Determine the (X, Y) coordinate at the center of the cell enclosing the given text.  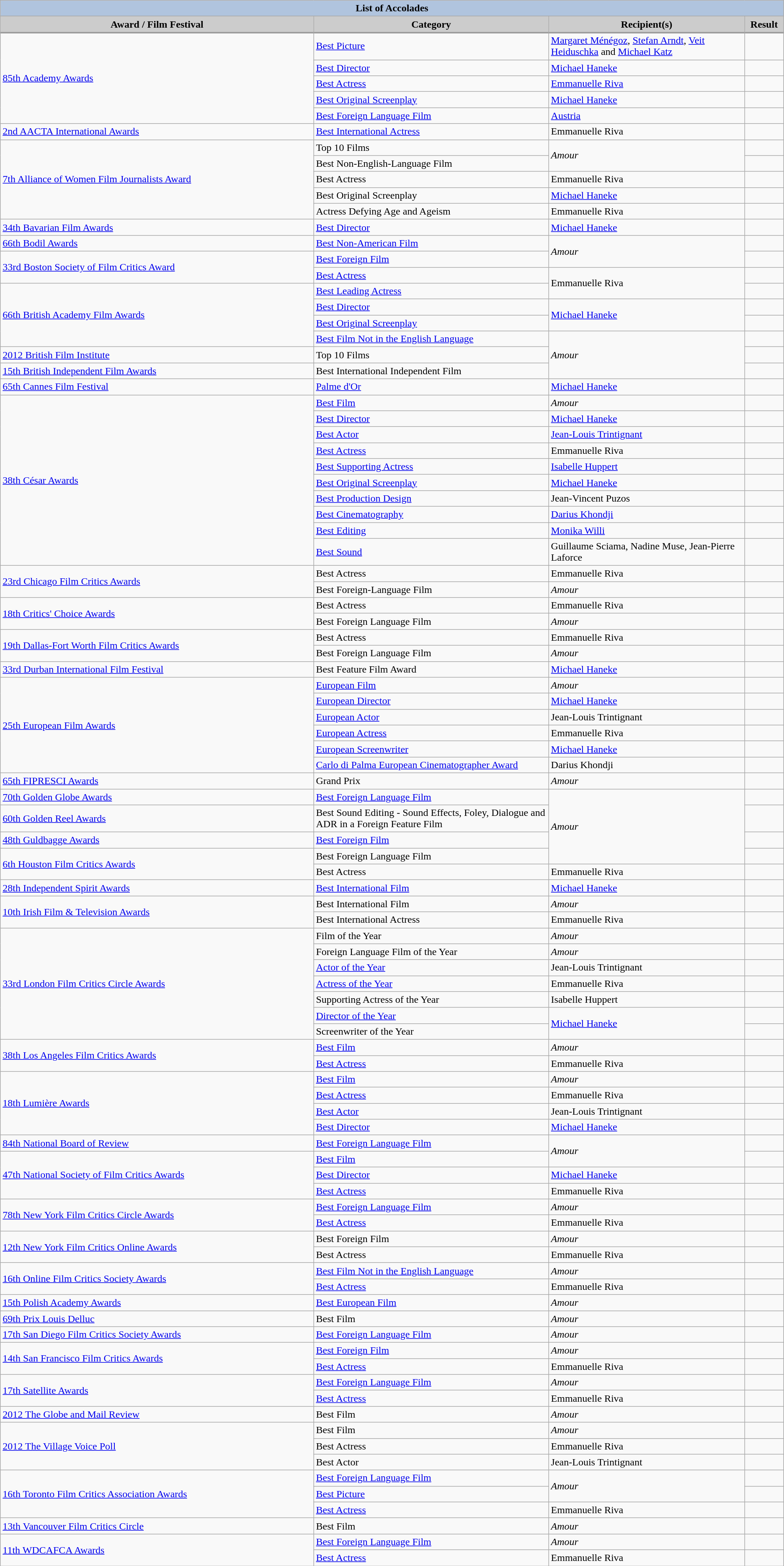
Screenwriter of the Year (431, 1031)
Actress Defying Age and Ageism (431, 211)
23rd Chicago Film Critics Awards (157, 582)
47th National Society of Film Critics Awards (157, 1175)
Margaret Ménégoz, Stefan Arndt, Veit Heiduschka and Michael Katz (647, 46)
12th New York Film Critics Online Awards (157, 1247)
2012 The Globe and Mail Review (157, 1414)
15th British Independent Film Awards (157, 371)
18th Critics' Choice Awards (157, 613)
Award / Film Festival (157, 24)
25th European Film Awards (157, 725)
17th Satellite Awards (157, 1390)
48th Guldbagge Awards (157, 840)
European Actress (431, 733)
28th Independent Spirit Awards (157, 888)
18th Lumière Awards (157, 1103)
Best Feature Film Award (431, 669)
Grand Prix (431, 781)
Best Leading Actress (431, 291)
Director of the Year (431, 1015)
2012 British Film Institute (157, 355)
Best Sound Editing - Sound Effects, Foley, Dialogue and ADR in a Foreign Feature Film (431, 819)
15th Polish Academy Awards (157, 1302)
16th Toronto Film Critics Association Awards (157, 1494)
60th Golden Reel Awards (157, 819)
Best International Independent Film (431, 371)
Best Editing (431, 530)
Monika Willi (647, 530)
10th Irish Film & Television Awards (157, 912)
38th César Awards (157, 480)
Actress of the Year (431, 984)
14th San Francisco Film Critics Awards (157, 1359)
Best Foreign-Language Film (431, 590)
66th British Academy Film Awards (157, 315)
84th National Board of Review (157, 1143)
16th Online Film Critics Society Awards (157, 1279)
11th WDCAFCA Awards (157, 1550)
Actor of the Year (431, 968)
Palme d'Or (431, 387)
Best Non-American Film (431, 243)
85th Academy Awards (157, 78)
Best Non-English-Language Film (431, 163)
Film of the Year (431, 936)
19th Dallas-Fort Worth Film Critics Awards (157, 645)
European Director (431, 701)
Jean-Vincent Puzos (647, 498)
2nd AACTA International Awards (157, 132)
Guillaume Sciama, Nadine Muse, Jean-Pierre Laforce (647, 552)
European Screenwriter (431, 749)
List of Accolades (392, 8)
Austria (647, 116)
69th Prix Louis Delluc (157, 1319)
Foreign Language Film of the Year (431, 952)
78th New York Film Critics Circle Awards (157, 1215)
66th Bodil Awards (157, 243)
2012 The Village Voice Poll (157, 1446)
Recipient(s) (647, 24)
7th Alliance of Women Film Journalists Award (157, 179)
33rd London Film Critics Circle Awards (157, 984)
Result (764, 24)
Category (431, 24)
Carlo di Palma European Cinematographer Award (431, 765)
European Actor (431, 717)
Best European Film (431, 1302)
65th Cannes Film Festival (157, 387)
33rd Durban International Film Festival (157, 669)
Supporting Actress of the Year (431, 999)
17th San Diego Film Critics Society Awards (157, 1335)
Best Supporting Actress (431, 466)
13th Vancouver Film Critics Circle (157, 1526)
38th Los Angeles Film Critics Awards (157, 1055)
70th Golden Globe Awards (157, 797)
European Film (431, 685)
33rd Boston Society of Film Critics Award (157, 267)
Best Cinematography (431, 514)
6th Houston Film Critics Awards (157, 864)
34th Bavarian Film Awards (157, 227)
65th FIPRESCI Awards (157, 781)
Best Production Design (431, 498)
Best Sound (431, 552)
